Return (x, y) of the center of cell containing provided text 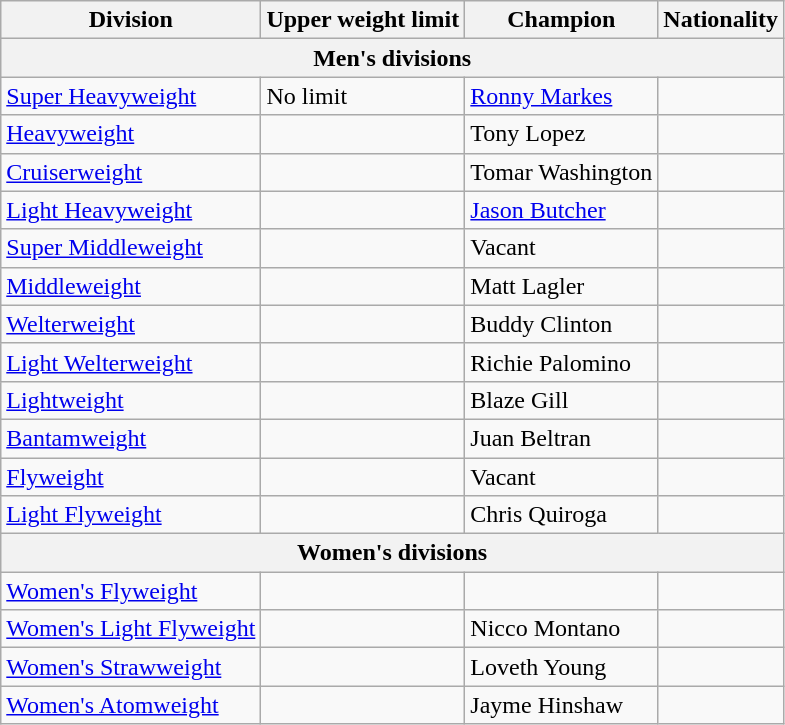
Light Welterweight (131, 362)
Bantamweight (131, 438)
Nicco Montano (562, 629)
Loveth Young (562, 667)
Buddy Clinton (562, 324)
Women's Atomweight (131, 705)
Ronny Markes (562, 96)
Welterweight (131, 324)
Lightweight (131, 400)
Super Heavyweight (131, 96)
Champion (562, 20)
Upper weight limit (363, 20)
Juan Beltran (562, 438)
Richie Palomino (562, 362)
Women's Light Flyweight (131, 629)
Matt Lagler (562, 286)
Tomar Washington (562, 172)
Jayme Hinshaw (562, 705)
Light Heavyweight (131, 210)
Blaze Gill (562, 400)
Middleweight (131, 286)
Nationality (721, 20)
Tony Lopez (562, 134)
No limit (363, 96)
Flyweight (131, 477)
Division (131, 20)
Cruiserweight (131, 172)
Super Middleweight (131, 248)
Women's divisions (392, 553)
Women's Strawweight (131, 667)
Heavyweight (131, 134)
Chris Quiroga (562, 515)
Men's divisions (392, 58)
Light Flyweight (131, 515)
Jason Butcher (562, 210)
Women's Flyweight (131, 591)
